Capture the cell that displays the provided text and extract its [x, y] central coordinate. 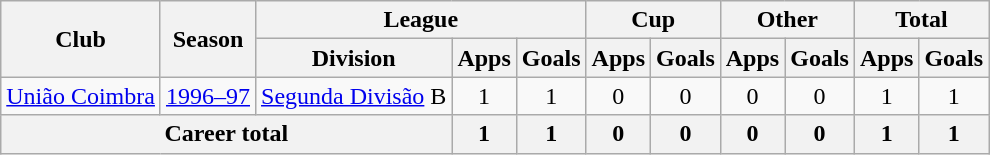
União Coimbra [81, 96]
Career total [226, 134]
Division [354, 58]
Total [921, 20]
Club [81, 39]
Cup [653, 20]
1996–97 [208, 96]
League [422, 20]
Season [208, 39]
Segunda Divisão B [354, 96]
Other [787, 20]
